Determine the [X, Y] coordinate at the center of the cell enclosing the given text.  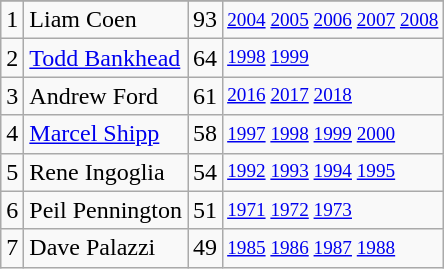
2 [12, 58]
Andrew Ford [106, 96]
6 [12, 210]
7 [12, 248]
64 [206, 58]
3 [12, 96]
54 [206, 172]
93 [206, 20]
1997 1998 1999 2000 [333, 134]
5 [12, 172]
1992 1993 1994 1995 [333, 172]
Rene Ingoglia [106, 172]
1 [12, 20]
61 [206, 96]
Liam Coen [106, 20]
58 [206, 134]
51 [206, 210]
1971 1972 1973 [333, 210]
1985 1986 1987 1988 [333, 248]
49 [206, 248]
Dave Palazzi [106, 248]
Peil Pennington [106, 210]
1998 1999 [333, 58]
Todd Bankhead [106, 58]
2004 2005 2006 2007 2008 [333, 20]
2016 2017 2018 [333, 96]
Marcel Shipp [106, 134]
4 [12, 134]
